Scan for the cell matching the given text and deliver its (X, Y) coordinate at center. 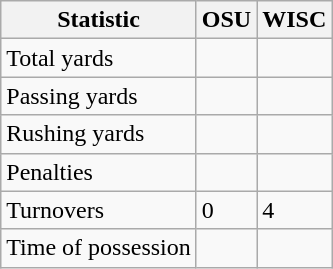
WISC (294, 20)
OSU (226, 20)
Turnovers (99, 210)
Total yards (99, 58)
Rushing yards (99, 134)
Penalties (99, 172)
Statistic (99, 20)
Time of possession (99, 248)
Passing yards (99, 96)
0 (226, 210)
4 (294, 210)
